Capture the cell that displays the provided text and extract its (x, y) central coordinate. 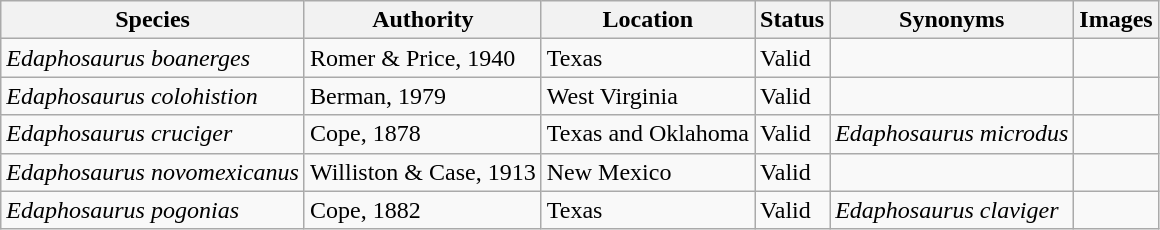
Edaphosaurus novomexicanus (153, 172)
Texas and Oklahoma (648, 134)
Edaphosaurus microdus (952, 134)
Berman, 1979 (422, 96)
Cope, 1882 (422, 210)
Edaphosaurus boanerges (153, 58)
Williston & Case, 1913 (422, 172)
New Mexico (648, 172)
Synonyms (952, 20)
West Virginia (648, 96)
Status (792, 20)
Romer & Price, 1940 (422, 58)
Edaphosaurus claviger (952, 210)
Edaphosaurus colohistion (153, 96)
Authority (422, 20)
Species (153, 20)
Cope, 1878 (422, 134)
Edaphosaurus pogonias (153, 210)
Location (648, 20)
Edaphosaurus cruciger (153, 134)
Images (1116, 20)
